From the cell containing the given text, extract its center point as (x, y) coordinate. 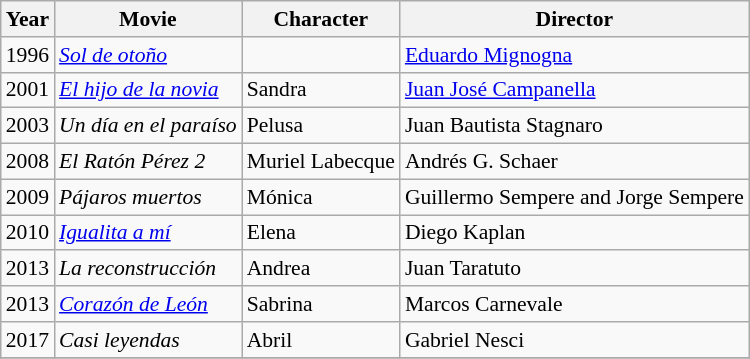
Sandra (321, 90)
Diego Kaplan (574, 233)
Pelusa (321, 126)
Un día en el paraíso (148, 126)
2001 (28, 90)
Sol de otoño (148, 55)
2003 (28, 126)
2008 (28, 162)
Juan Bautista Stagnaro (574, 126)
1996 (28, 55)
Gabriel Nesci (574, 340)
Andrea (321, 269)
Abril (321, 340)
Elena (321, 233)
Year (28, 19)
Mónica (321, 197)
Casi leyendas (148, 340)
Juan Taratuto (574, 269)
Muriel Labecque (321, 162)
2010 (28, 233)
El hijo de la novia (148, 90)
Igualita a mí (148, 233)
Sabrina (321, 304)
Marcos Carnevale (574, 304)
2009 (28, 197)
Pájaros muertos (148, 197)
Director (574, 19)
Movie (148, 19)
2017 (28, 340)
Juan José Campanella (574, 90)
La reconstrucción (148, 269)
El Ratón Pérez 2 (148, 162)
Guillermo Sempere and Jorge Sempere (574, 197)
Andrés G. Schaer (574, 162)
Corazón de León (148, 304)
Character (321, 19)
Eduardo Mignogna (574, 55)
